Capture the cell that displays the provided text and extract its [X, Y] central coordinate. 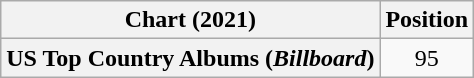
US Top Country Albums (Billboard) [190, 58]
Chart (2021) [190, 20]
95 [427, 58]
Position [427, 20]
